Return (X, Y) of the center of cell containing provided text 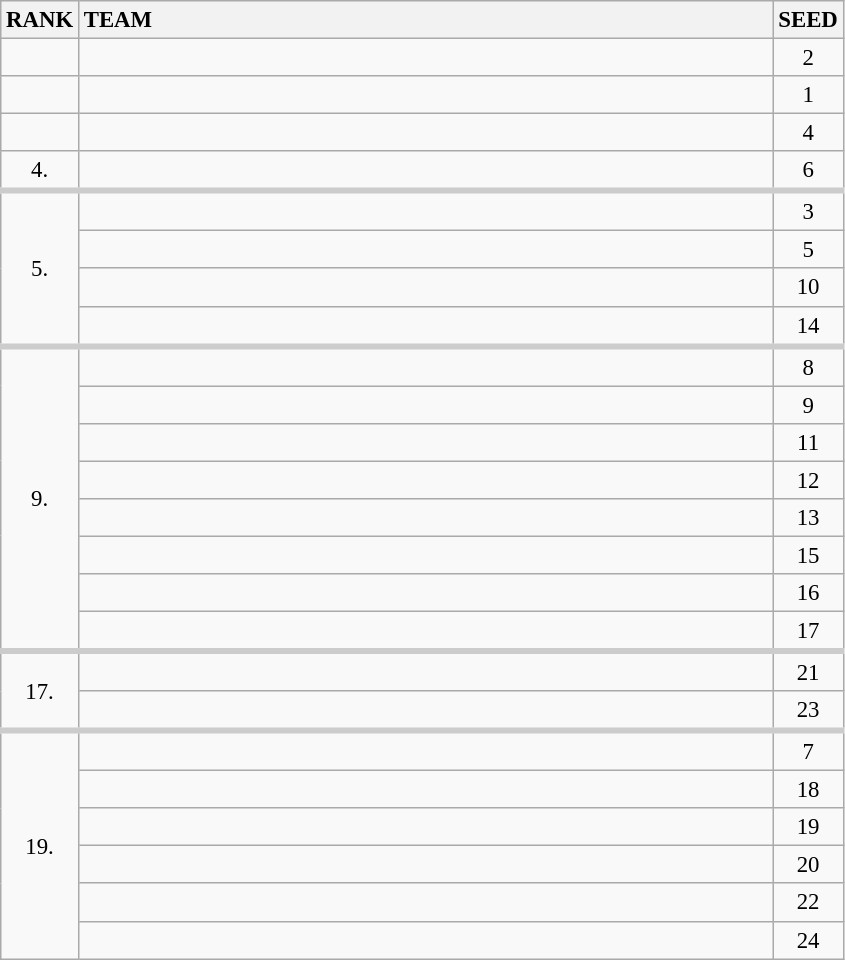
16 (808, 593)
12 (808, 480)
2 (808, 58)
10 (808, 288)
19 (808, 827)
21 (808, 671)
9 (808, 405)
14 (808, 326)
9. (40, 498)
4. (40, 171)
7 (808, 751)
5. (40, 268)
24 (808, 940)
1 (808, 95)
4 (808, 133)
RANK (40, 20)
19. (40, 845)
TEAM (426, 20)
11 (808, 442)
18 (808, 790)
5 (808, 250)
17. (40, 691)
3 (808, 211)
20 (808, 865)
23 (808, 711)
SEED (808, 20)
13 (808, 518)
15 (808, 555)
8 (808, 366)
17 (808, 631)
6 (808, 171)
22 (808, 903)
